Find where the given text appears and provide that cell's center as [X, Y] coordinate. 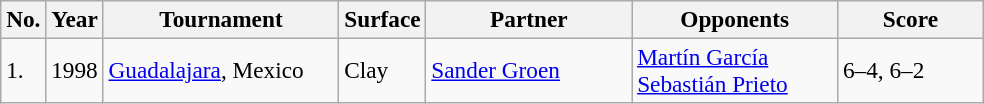
1998 [74, 70]
Surface [382, 19]
No. [24, 19]
Guadalajara, Mexico [221, 70]
Clay [382, 70]
1. [24, 70]
Opponents [735, 19]
Martín García Sebastián Prieto [735, 70]
Year [74, 19]
6–4, 6–2 [911, 70]
Score [911, 19]
Tournament [221, 19]
Sander Groen [529, 70]
Partner [529, 19]
